Capture the cell that displays the provided text and extract its [X, Y] central coordinate. 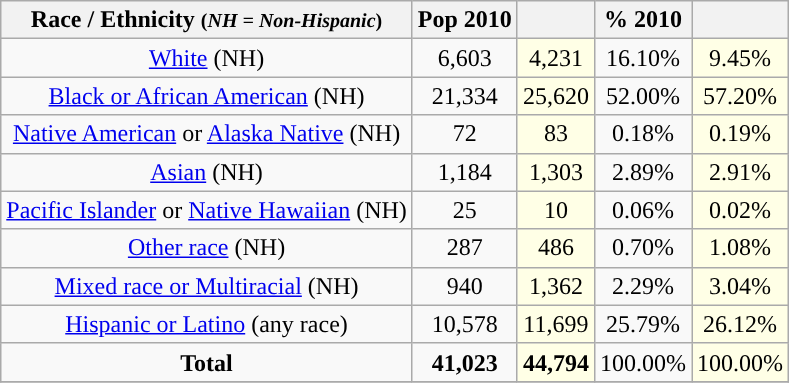
2.29% [642, 286]
2.89% [642, 172]
44,794 [556, 362]
Mixed race or Multiracial (NH) [207, 286]
Race / Ethnicity (NH = Non-Hispanic) [207, 20]
3.04% [740, 286]
Hispanic or Latino (any race) [207, 324]
1.08% [740, 248]
4,231 [556, 58]
10 [556, 210]
Black or African American (NH) [207, 96]
Asian (NH) [207, 172]
1,184 [464, 172]
White (NH) [207, 58]
25 [464, 210]
0.18% [642, 134]
25.79% [642, 324]
% 2010 [642, 20]
52.00% [642, 96]
Other race (NH) [207, 248]
10,578 [464, 324]
57.20% [740, 96]
6,603 [464, 58]
0.70% [642, 248]
0.06% [642, 210]
287 [464, 248]
940 [464, 286]
26.12% [740, 324]
11,699 [556, 324]
Total [207, 362]
16.10% [642, 58]
2.91% [740, 172]
72 [464, 134]
21,334 [464, 96]
1,303 [556, 172]
486 [556, 248]
25,620 [556, 96]
0.19% [740, 134]
1,362 [556, 286]
41,023 [464, 362]
9.45% [740, 58]
Pacific Islander or Native Hawaiian (NH) [207, 210]
83 [556, 134]
Native American or Alaska Native (NH) [207, 134]
Pop 2010 [464, 20]
0.02% [740, 210]
